For the text-containing cell, return its midpoint in [x, y] coordinate format. 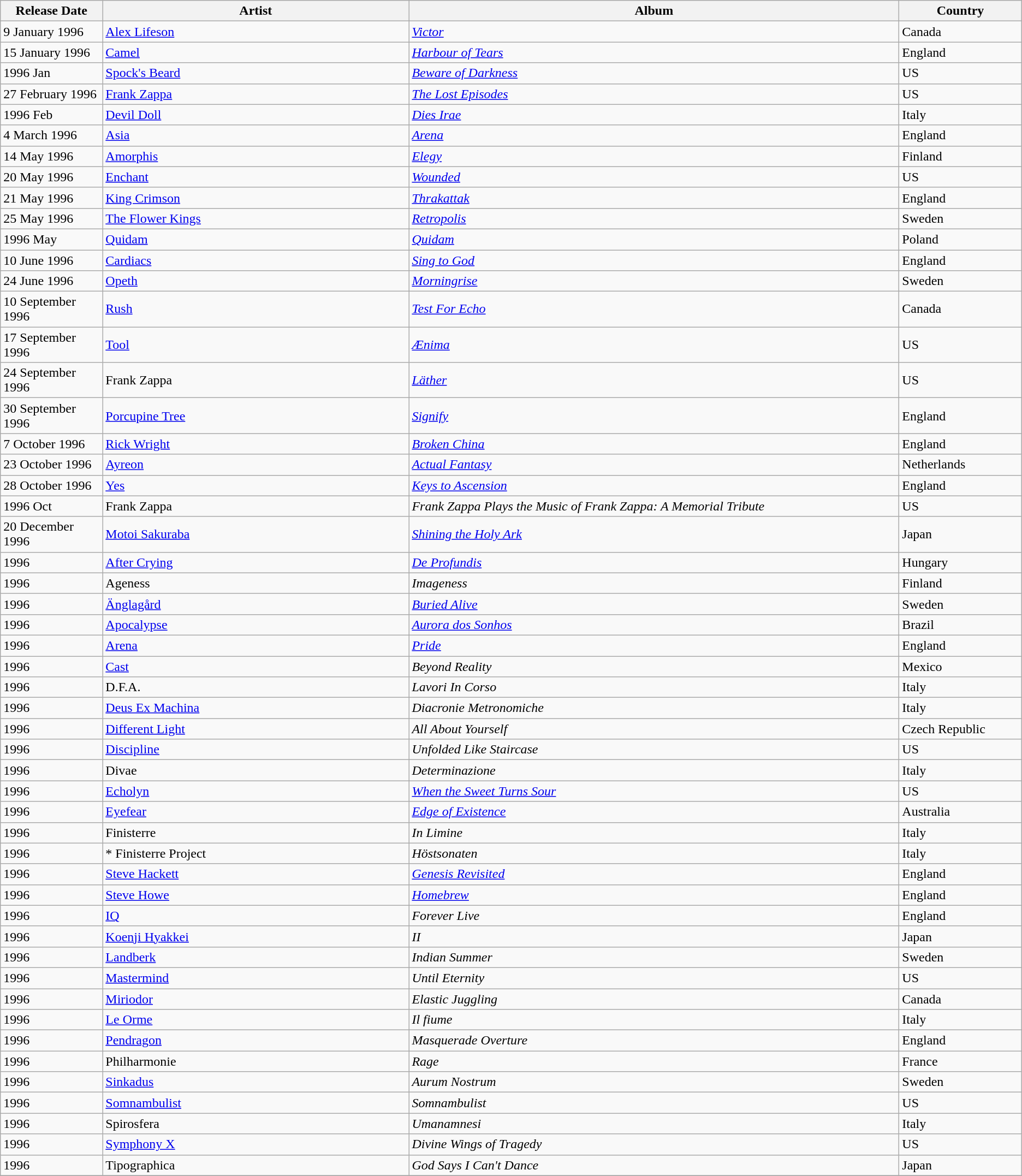
Amorphis [255, 156]
Porcupine Tree [255, 416]
21 May 1996 [51, 198]
Le Orme [255, 1020]
Aurora dos Sonhos [654, 625]
Divine Wings of Tragedy [654, 1144]
Motoi Sakuraba [255, 534]
Eyefear [255, 812]
Tool [255, 345]
Poland [960, 239]
1996 Oct [51, 506]
17 September 1996 [51, 345]
Enchant [255, 177]
Until Eternity [654, 978]
27 February 1996 [51, 94]
Alex Lifeson [255, 32]
1996 Jan [51, 73]
Elegy [654, 156]
24 September 1996 [51, 380]
Steve Howe [255, 895]
After Crying [255, 562]
Album [654, 11]
24 June 1996 [51, 281]
Spock's Beard [255, 73]
Spirosfera [255, 1124]
Läther [654, 380]
Opeth [255, 281]
Actual Fantasy [654, 465]
Devil Doll [255, 115]
Pride [654, 645]
D.F.A. [255, 687]
Rush [255, 309]
Beyond Reality [654, 667]
Cast [255, 667]
King Crimson [255, 198]
The Lost Episodes [654, 94]
28 October 1996 [51, 485]
Camel [255, 52]
The Flower Kings [255, 218]
IQ [255, 916]
Änglagård [255, 604]
23 October 1996 [51, 465]
Edge of Existence [654, 812]
Mastermind [255, 978]
Rage [654, 1061]
Umanamnesi [654, 1124]
Signify [654, 416]
Symphony X [255, 1144]
Different Light [255, 729]
Deus Ex Machina [255, 708]
Rick Wright [255, 444]
Australia [960, 812]
Ayreon [255, 465]
Buried Alive [654, 604]
Keys to Ascension [654, 485]
Landberk [255, 957]
Retropolis [654, 218]
4 March 1996 [51, 135]
Beware of Darkness [654, 73]
Ænima [654, 345]
Apocalypse [255, 625]
Philharmonie [255, 1061]
30 September 1996 [51, 416]
1996 May [51, 239]
All About Yourself [654, 729]
Höstsonaten [654, 853]
Finisterre [255, 833]
Diacronie Metronomiche [654, 708]
15 January 1996 [51, 52]
Miriodor [255, 999]
10 June 1996 [51, 260]
Country [960, 11]
Determinazione [654, 770]
Elastic Juggling [654, 999]
Morningrise [654, 281]
Hungary [960, 562]
Thrakattak [654, 198]
Indian Summer [654, 957]
Broken China [654, 444]
Harbour of Tears [654, 52]
20 May 1996 [51, 177]
Masquerade Overture [654, 1041]
Release Date [51, 11]
Ageness [255, 583]
Tipographica [255, 1165]
Echolyn [255, 791]
Wounded [654, 177]
Mexico [960, 667]
14 May 1996 [51, 156]
De Profundis [654, 562]
Il fiume [654, 1020]
Aurum Nostrum [654, 1082]
Sing to God [654, 260]
Netherlands [960, 465]
25 May 1996 [51, 218]
Homebrew [654, 895]
Asia [255, 135]
Brazil [960, 625]
France [960, 1061]
Yes [255, 485]
Cardiacs [255, 260]
Koenji Hyakkei [255, 936]
* Finisterre Project [255, 853]
II [654, 936]
Forever Live [654, 916]
20 December 1996 [51, 534]
10 September 1996 [51, 309]
When the Sweet Turns Sour [654, 791]
Frank Zappa Plays the Music of Frank Zappa: A Memorial Tribute [654, 506]
Sinkadus [255, 1082]
Genesis Revisited [654, 874]
Lavori In Corso [654, 687]
Unfolded Like Staircase [654, 750]
Test For Echo [654, 309]
In Limine [654, 833]
Dies Irae [654, 115]
Shining the Holy Ark [654, 534]
Steve Hackett [255, 874]
Imageness [654, 583]
Czech Republic [960, 729]
God Says I Can't Dance [654, 1165]
Divae [255, 770]
Pendragon [255, 1041]
Artist [255, 11]
9 January 1996 [51, 32]
7 October 1996 [51, 444]
Victor [654, 32]
1996 Feb [51, 115]
Discipline [255, 750]
